Find where the given text appears and provide that cell's center as [X, Y] coordinate. 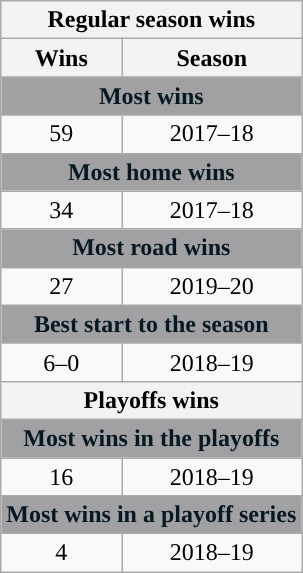
Season [212, 58]
34 [62, 210]
Playoffs wins [152, 400]
Most road wins [152, 248]
Most home wins [152, 172]
6–0 [62, 362]
Most wins [152, 96]
27 [62, 286]
Regular season wins [152, 20]
16 [62, 477]
59 [62, 134]
2019–20 [212, 286]
Wins [62, 58]
Best start to the season [152, 324]
Most wins in the playoffs [152, 438]
4 [62, 553]
Most wins in a playoff series [152, 515]
